Locate the cell with the specified text and output its (X, Y) center coordinate. 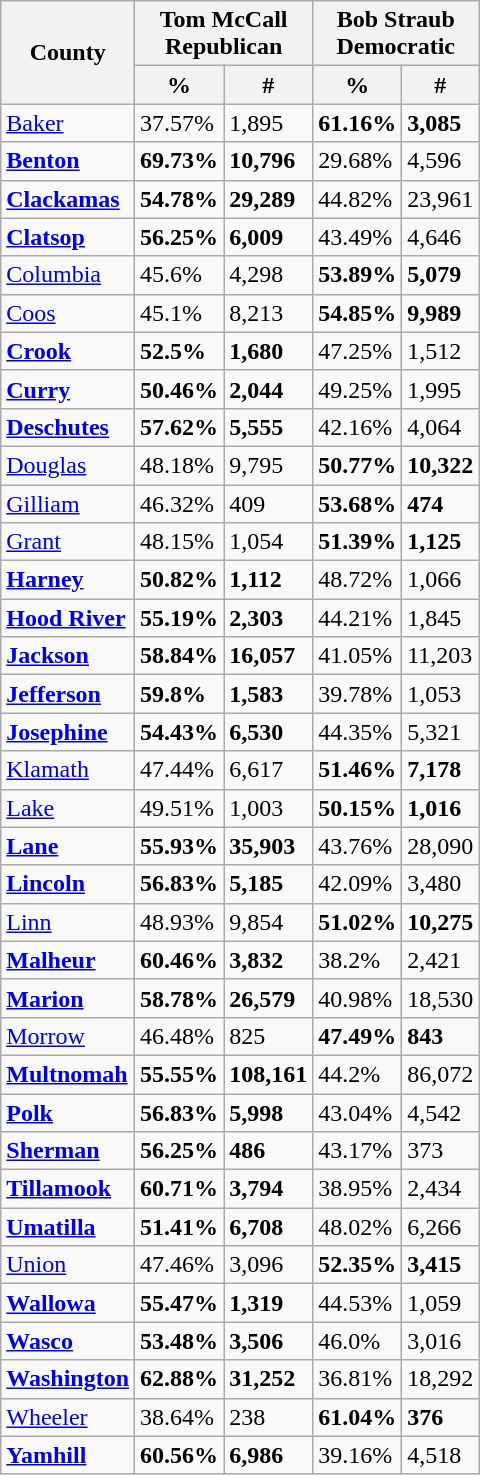
1,845 (440, 618)
474 (440, 503)
62.88% (180, 1379)
57.62% (180, 427)
Wheeler (68, 1417)
42.09% (358, 884)
3,480 (440, 884)
1,319 (268, 1303)
45.6% (180, 275)
44.21% (358, 618)
44.35% (358, 732)
43.49% (358, 237)
Coos (68, 313)
4,518 (440, 1455)
39.16% (358, 1455)
6,009 (268, 237)
Crook (68, 351)
44.2% (358, 1074)
373 (440, 1151)
486 (268, 1151)
49.51% (180, 808)
16,057 (268, 656)
53.68% (358, 503)
10,796 (268, 161)
Douglas (68, 465)
48.02% (358, 1227)
86,072 (440, 1074)
23,961 (440, 199)
4,646 (440, 237)
Benton (68, 161)
53.89% (358, 275)
52.5% (180, 351)
40.98% (358, 998)
52.35% (358, 1265)
41.05% (358, 656)
Tillamook (68, 1189)
38.2% (358, 960)
Polk (68, 1113)
Umatilla (68, 1227)
1,053 (440, 694)
44.82% (358, 199)
1,512 (440, 351)
4,596 (440, 161)
2,044 (268, 389)
Yamhill (68, 1455)
8,213 (268, 313)
48.18% (180, 465)
Malheur (68, 960)
26,579 (268, 998)
47.49% (358, 1036)
45.1% (180, 313)
409 (268, 503)
3,415 (440, 1265)
Wallowa (68, 1303)
46.48% (180, 1036)
2,434 (440, 1189)
42.16% (358, 427)
3,096 (268, 1265)
58.78% (180, 998)
Wasco (68, 1341)
36.81% (358, 1379)
50.15% (358, 808)
Jefferson (68, 694)
55.19% (180, 618)
3,506 (268, 1341)
44.53% (358, 1303)
47.25% (358, 351)
Sherman (68, 1151)
Lane (68, 846)
54.78% (180, 199)
Baker (68, 123)
9,795 (268, 465)
29.68% (358, 161)
18,292 (440, 1379)
55.47% (180, 1303)
Bob StraubDemocratic (396, 34)
47.46% (180, 1265)
5,555 (268, 427)
48.15% (180, 542)
6,617 (268, 770)
County (68, 52)
55.55% (180, 1074)
Jackson (68, 656)
6,530 (268, 732)
Harney (68, 580)
1,125 (440, 542)
43.04% (358, 1113)
51.46% (358, 770)
1,054 (268, 542)
4,298 (268, 275)
10,322 (440, 465)
108,161 (268, 1074)
18,530 (440, 998)
46.0% (358, 1341)
Columbia (68, 275)
Hood River (68, 618)
Klamath (68, 770)
3,832 (268, 960)
4,064 (440, 427)
28,090 (440, 846)
39.78% (358, 694)
Clackamas (68, 199)
Multnomah (68, 1074)
61.04% (358, 1417)
53.48% (180, 1341)
29,289 (268, 199)
69.73% (180, 161)
37.57% (180, 123)
43.76% (358, 846)
Morrow (68, 1036)
55.93% (180, 846)
6,708 (268, 1227)
1,895 (268, 123)
47.44% (180, 770)
1,112 (268, 580)
1,016 (440, 808)
Linn (68, 922)
Curry (68, 389)
59.8% (180, 694)
2,303 (268, 618)
Lake (68, 808)
11,203 (440, 656)
50.46% (180, 389)
1,066 (440, 580)
1,583 (268, 694)
5,321 (440, 732)
51.39% (358, 542)
1,059 (440, 1303)
825 (268, 1036)
5,079 (440, 275)
3,794 (268, 1189)
1,003 (268, 808)
9,854 (268, 922)
Deschutes (68, 427)
Gilliam (68, 503)
Lincoln (68, 884)
43.17% (358, 1151)
Washington (68, 1379)
50.77% (358, 465)
60.46% (180, 960)
9,989 (440, 313)
10,275 (440, 922)
6,266 (440, 1227)
Grant (68, 542)
1,680 (268, 351)
3,016 (440, 1341)
48.72% (358, 580)
Clatsop (68, 237)
60.71% (180, 1189)
49.25% (358, 389)
7,178 (440, 770)
61.16% (358, 123)
Marion (68, 998)
2,421 (440, 960)
4,542 (440, 1113)
Tom McCallRepublican (224, 34)
1,995 (440, 389)
843 (440, 1036)
3,085 (440, 123)
50.82% (180, 580)
51.41% (180, 1227)
5,998 (268, 1113)
54.43% (180, 732)
31,252 (268, 1379)
376 (440, 1417)
58.84% (180, 656)
46.32% (180, 503)
54.85% (358, 313)
35,903 (268, 846)
60.56% (180, 1455)
48.93% (180, 922)
Union (68, 1265)
5,185 (268, 884)
6,986 (268, 1455)
238 (268, 1417)
Josephine (68, 732)
38.64% (180, 1417)
38.95% (358, 1189)
51.02% (358, 922)
